Output the [x, y] coordinate of the center of the cell containing the given text.  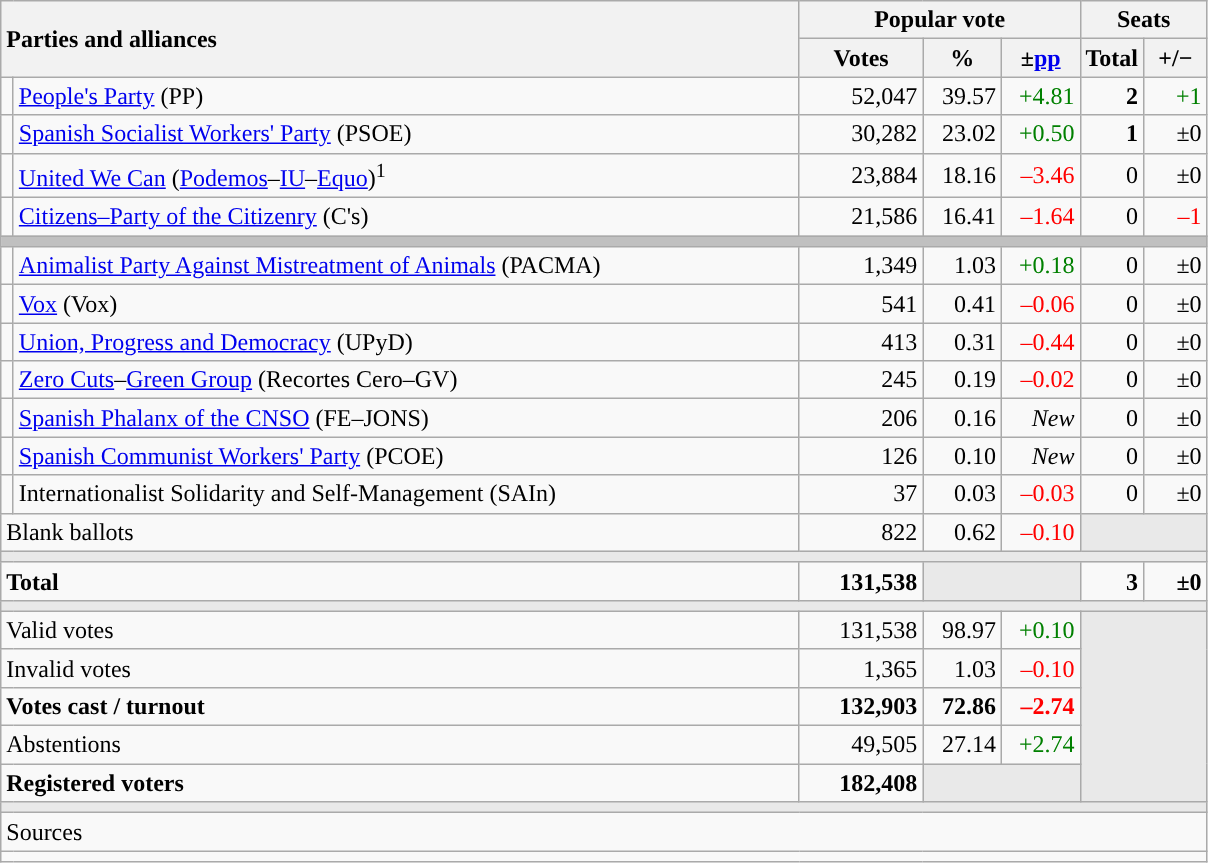
206 [861, 418]
27.14 [962, 745]
Votes [861, 58]
Spanish Communist Workers' Party (PCOE) [406, 456]
37 [861, 494]
±pp [1040, 58]
–0.02 [1040, 380]
Zero Cuts–Green Group (Recortes Cero–GV) [406, 380]
+0.18 [1040, 266]
0.10 [962, 456]
+2.74 [1040, 745]
Vox (Vox) [406, 304]
People's Party (PP) [406, 96]
16.41 [962, 217]
–0.06 [1040, 304]
23,884 [861, 176]
+0.10 [1040, 630]
Spanish Socialist Workers' Party (PSOE) [406, 134]
Internationalist Solidarity and Self-Management (SAIn) [406, 494]
Abstentions [400, 745]
541 [861, 304]
126 [861, 456]
Animalist Party Against Mistreatment of Animals (PACMA) [406, 266]
+1 [1176, 96]
Sources [604, 832]
18.16 [962, 176]
182,408 [861, 783]
0.03 [962, 494]
+/− [1176, 58]
% [962, 58]
Spanish Phalanx of the CNSO (FE–JONS) [406, 418]
23.02 [962, 134]
+4.81 [1040, 96]
49,505 [861, 745]
1 [1112, 134]
Seats [1144, 20]
21,586 [861, 217]
3 [1112, 581]
+0.50 [1040, 134]
United We Can (Podemos–IU–Equo)1 [406, 176]
1,349 [861, 266]
2 [1112, 96]
0.62 [962, 532]
0.16 [962, 418]
Popular vote [940, 20]
–0.44 [1040, 342]
–2.74 [1040, 706]
Votes cast / turnout [400, 706]
Registered voters [400, 783]
Valid votes [400, 630]
Blank ballots [400, 532]
0.31 [962, 342]
52,047 [861, 96]
822 [861, 532]
Citizens–Party of the Citizenry (C's) [406, 217]
1,365 [861, 668]
30,282 [861, 134]
Parties and alliances [400, 39]
–3.46 [1040, 176]
0.41 [962, 304]
–1.64 [1040, 217]
132,903 [861, 706]
245 [861, 380]
98.97 [962, 630]
0.19 [962, 380]
–1 [1176, 217]
39.57 [962, 96]
–0.03 [1040, 494]
Invalid votes [400, 668]
Union, Progress and Democracy (UPyD) [406, 342]
413 [861, 342]
72.86 [962, 706]
